Extract the (x, y) coordinate from the center of the cell holding the provided text.  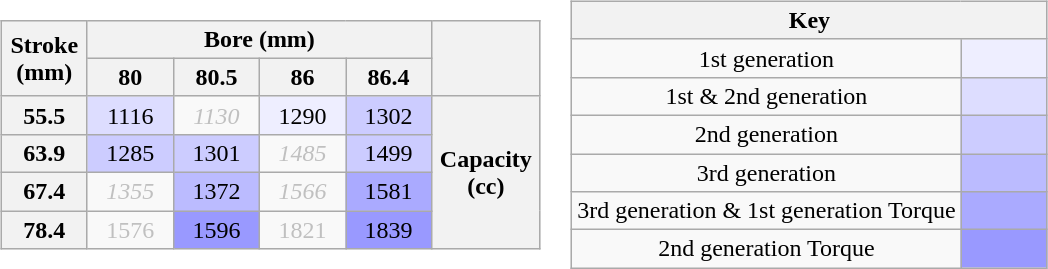
1566 (302, 192)
86 (302, 77)
86.4 (389, 77)
80.5 (216, 77)
1839 (389, 230)
1499 (389, 153)
Key (810, 20)
3rd generation (767, 173)
Stroke(mm) (44, 58)
67.4 (44, 192)
55.5 (44, 115)
Capacity(cc) (486, 172)
1301 (216, 153)
2nd generation (767, 134)
1285 (130, 153)
1581 (389, 192)
1372 (216, 192)
Bore (mm) (259, 39)
1116 (130, 115)
63.9 (44, 153)
1596 (216, 230)
2nd generation Torque (767, 249)
1st generation (767, 58)
80 (130, 77)
1355 (130, 192)
1302 (389, 115)
1821 (302, 230)
78.4 (44, 230)
1576 (130, 230)
1290 (302, 115)
1485 (302, 153)
1130 (216, 115)
1st & 2nd generation (767, 96)
3rd generation & 1st generation Torque (767, 211)
